Return [x, y] of the center of cell containing provided text 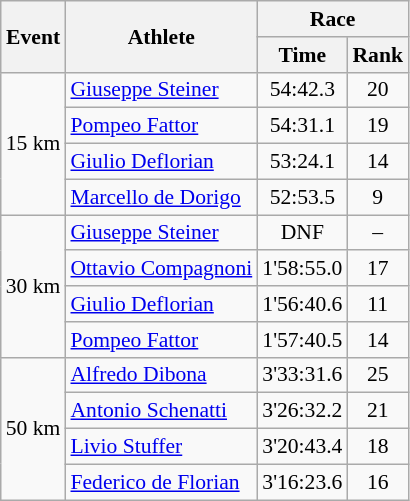
15 km [34, 143]
DNF [302, 233]
54:42.3 [302, 90]
54:31.1 [302, 126]
– [378, 233]
21 [378, 411]
Athlete [161, 36]
Event [34, 36]
9 [378, 197]
Antonio Schenatti [161, 411]
Marcello de Dorigo [161, 197]
3'16:23.6 [302, 482]
30 km [34, 286]
Livio Stuffer [161, 447]
3'20:43.4 [302, 447]
3'33:31.6 [302, 375]
17 [378, 269]
Alfredo Dibona [161, 375]
20 [378, 90]
Rank [378, 55]
1'57:40.5 [302, 340]
19 [378, 126]
25 [378, 375]
1'58:55.0 [302, 269]
Ottavio Compagnoni [161, 269]
18 [378, 447]
3'26:32.2 [302, 411]
Time [302, 55]
50 km [34, 428]
52:53.5 [302, 197]
53:24.1 [302, 162]
Race [332, 19]
11 [378, 304]
Federico de Florian [161, 482]
16 [378, 482]
1'56:40.6 [302, 304]
